Output the [X, Y] coordinate of the center of the cell containing the given text.  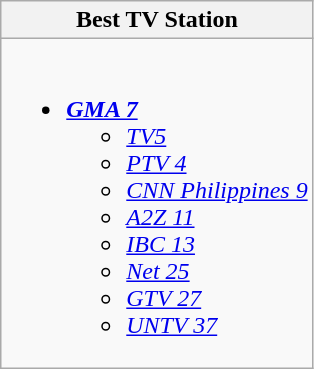
GMA 7TV5PTV 4CNN Philippines 9A2Z 11IBC 13Net 25GTV 27UNTV 37 [157, 204]
Best TV Station [157, 20]
